Capture the cell that displays the provided text and extract its (x, y) central coordinate. 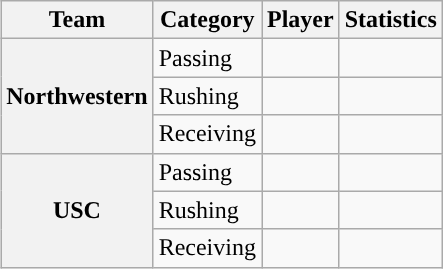
Category (207, 20)
Player (301, 20)
Statistics (390, 20)
USC (77, 210)
Team (77, 20)
Northwestern (77, 96)
